Pinpoint the cell where the given text exists, returning its (x, y) midpoint coordinate. 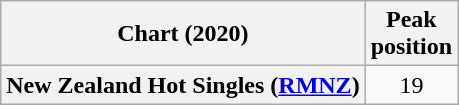
Peakposition (411, 34)
New Zealand Hot Singles (RMNZ) (183, 85)
19 (411, 85)
Chart (2020) (183, 34)
